Scan for the cell matching the given text and deliver its [x, y] coordinate at center. 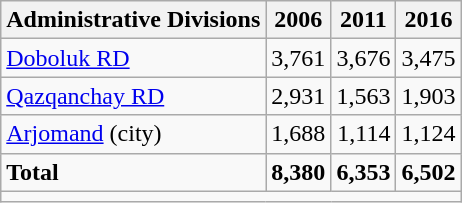
Total [134, 172]
6,502 [428, 172]
Arjomand (city) [134, 134]
8,380 [298, 172]
2016 [428, 20]
1,903 [428, 96]
Doboluk RD [134, 58]
1,124 [428, 134]
3,676 [364, 58]
2006 [298, 20]
Administrative Divisions [134, 20]
2011 [364, 20]
Qazqanchay RD [134, 96]
1,114 [364, 134]
3,475 [428, 58]
6,353 [364, 172]
3,761 [298, 58]
2,931 [298, 96]
1,563 [364, 96]
1,688 [298, 134]
